Provide the [x, y] coordinate of the cell's center where the given text is located.  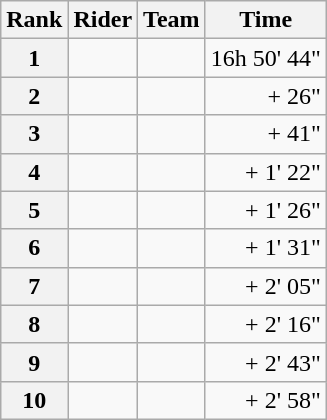
5 [34, 210]
Team [172, 20]
+ 2' 58" [266, 400]
16h 50' 44" [266, 58]
Rank [34, 20]
3 [34, 134]
+ 26" [266, 96]
9 [34, 362]
7 [34, 286]
+ 2' 05" [266, 286]
+ 1' 22" [266, 172]
Rider [103, 20]
+ 1' 31" [266, 248]
1 [34, 58]
6 [34, 248]
+ 1' 26" [266, 210]
+ 41" [266, 134]
10 [34, 400]
2 [34, 96]
4 [34, 172]
Time [266, 20]
+ 2' 16" [266, 324]
8 [34, 324]
+ 2' 43" [266, 362]
